Search for the cell housing the specified text and yield its [X, Y] center coordinate. 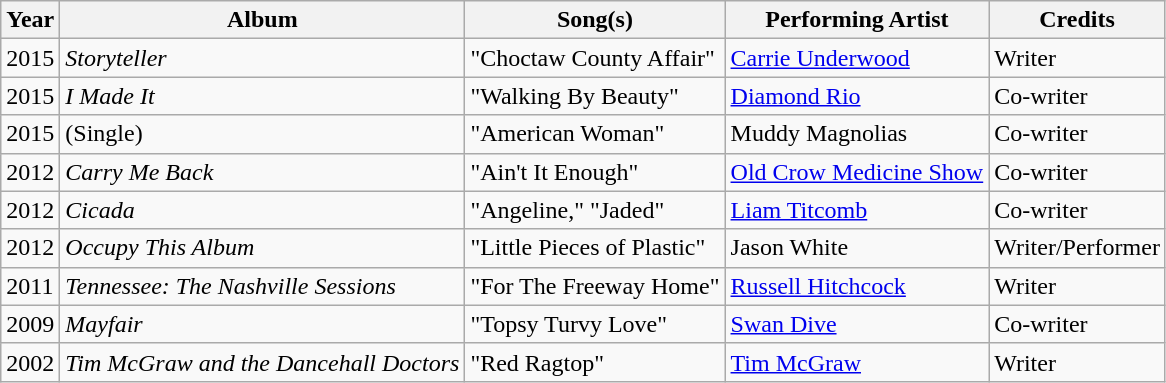
Carrie Underwood [857, 58]
Album [262, 20]
"Little Pieces of Plastic" [595, 248]
Mayfair [262, 324]
"Angeline," "Jaded" [595, 210]
Performing Artist [857, 20]
Writer/Performer [1078, 248]
2011 [30, 286]
Occupy This Album [262, 248]
2002 [30, 362]
Russell Hitchcock [857, 286]
"American Woman" [595, 134]
Storyteller [262, 58]
Tim McGraw and the Dancehall Doctors [262, 362]
Carry Me Back [262, 172]
Liam Titcomb [857, 210]
"Ain't It Enough" [595, 172]
2009 [30, 324]
"Walking By Beauty" [595, 96]
"Topsy Turvy Love" [595, 324]
Cicada [262, 210]
I Made It [262, 96]
"For The Freeway Home" [595, 286]
Tim McGraw [857, 362]
Diamond Rio [857, 96]
"Choctaw County Affair" [595, 58]
Year [30, 20]
(Single) [262, 134]
Old Crow Medicine Show [857, 172]
Muddy Magnolias [857, 134]
Song(s) [595, 20]
Credits [1078, 20]
"Red Ragtop" [595, 362]
Swan Dive [857, 324]
Jason White [857, 248]
Tennessee: The Nashville Sessions [262, 286]
